Search for the cell housing the specified text and yield its (X, Y) center coordinate. 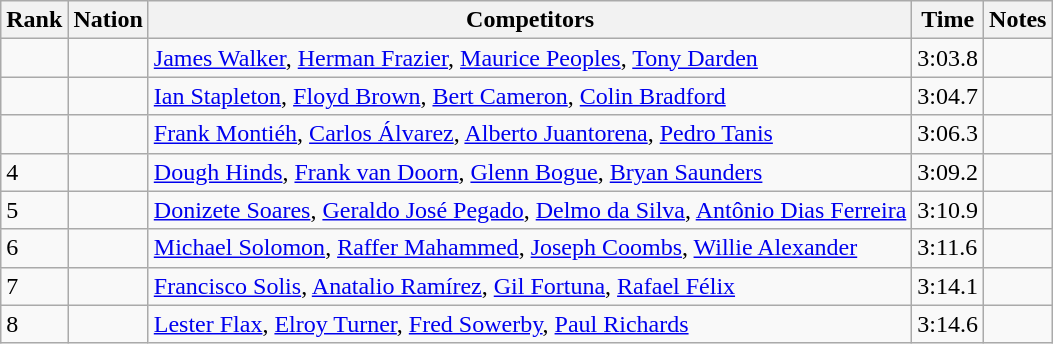
3:09.2 (948, 172)
Francisco Solis, Anatalio Ramírez, Gil Fortuna, Rafael Félix (530, 286)
4 (34, 172)
Rank (34, 20)
3:11.6 (948, 248)
7 (34, 286)
Dough Hinds, Frank van Doorn, Glenn Bogue, Bryan Saunders (530, 172)
James Walker, Herman Frazier, Maurice Peoples, Tony Darden (530, 58)
3:04.7 (948, 96)
Time (948, 20)
Competitors (530, 20)
Nation (108, 20)
Michael Solomon, Raffer Mahammed, Joseph Coombs, Willie Alexander (530, 248)
6 (34, 248)
Notes (1018, 20)
3:14.1 (948, 286)
Ian Stapleton, Floyd Brown, Bert Cameron, Colin Bradford (530, 96)
5 (34, 210)
8 (34, 324)
Donizete Soares, Geraldo José Pegado, Delmo da Silva, Antônio Dias Ferreira (530, 210)
3:14.6 (948, 324)
3:03.8 (948, 58)
Lester Flax, Elroy Turner, Fred Sowerby, Paul Richards (530, 324)
3:06.3 (948, 134)
Frank Montiéh, Carlos Álvarez, Alberto Juantorena, Pedro Tanis (530, 134)
3:10.9 (948, 210)
